Scan for the cell matching the given text and deliver its (x, y) coordinate at center. 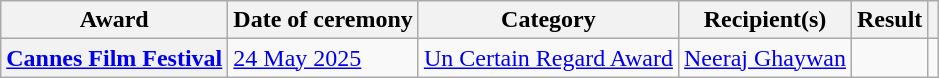
Cannes Film Festival (114, 58)
Recipient(s) (764, 20)
Neeraj Ghaywan (764, 58)
Result (889, 20)
Date of ceremony (324, 20)
Un Certain Regard Award (548, 58)
Award (114, 20)
Category (548, 20)
24 May 2025 (324, 58)
